For the text-containing cell, return its midpoint in (x, y) coordinate format. 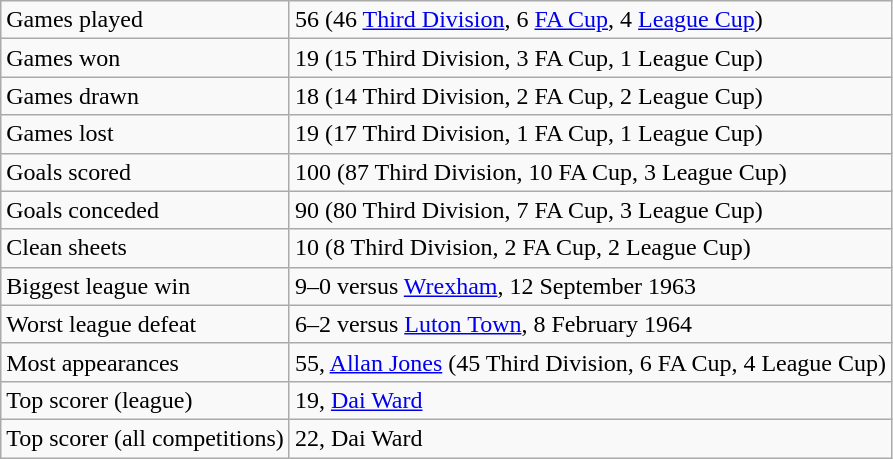
Games drawn (146, 96)
Games lost (146, 134)
19, Dai Ward (590, 400)
100 (87 Third Division, 10 FA Cup, 3 League Cup) (590, 172)
6–2 versus Luton Town, 8 February 1964 (590, 324)
Games won (146, 58)
90 (80 Third Division, 7 FA Cup, 3 League Cup) (590, 210)
Worst league defeat (146, 324)
Clean sheets (146, 248)
9–0 versus Wrexham, 12 September 1963 (590, 286)
56 (46 Third Division, 6 FA Cup, 4 League Cup) (590, 20)
18 (14 Third Division, 2 FA Cup, 2 League Cup) (590, 96)
Goals scored (146, 172)
Biggest league win (146, 286)
Goals conceded (146, 210)
10 (8 Third Division, 2 FA Cup, 2 League Cup) (590, 248)
Top scorer (league) (146, 400)
Most appearances (146, 362)
19 (17 Third Division, 1 FA Cup, 1 League Cup) (590, 134)
55, Allan Jones (45 Third Division, 6 FA Cup, 4 League Cup) (590, 362)
19 (15 Third Division, 3 FA Cup, 1 League Cup) (590, 58)
22, Dai Ward (590, 438)
Top scorer (all competitions) (146, 438)
Games played (146, 20)
